Determine the (x, y) coordinate at the center of the cell enclosing the given text.  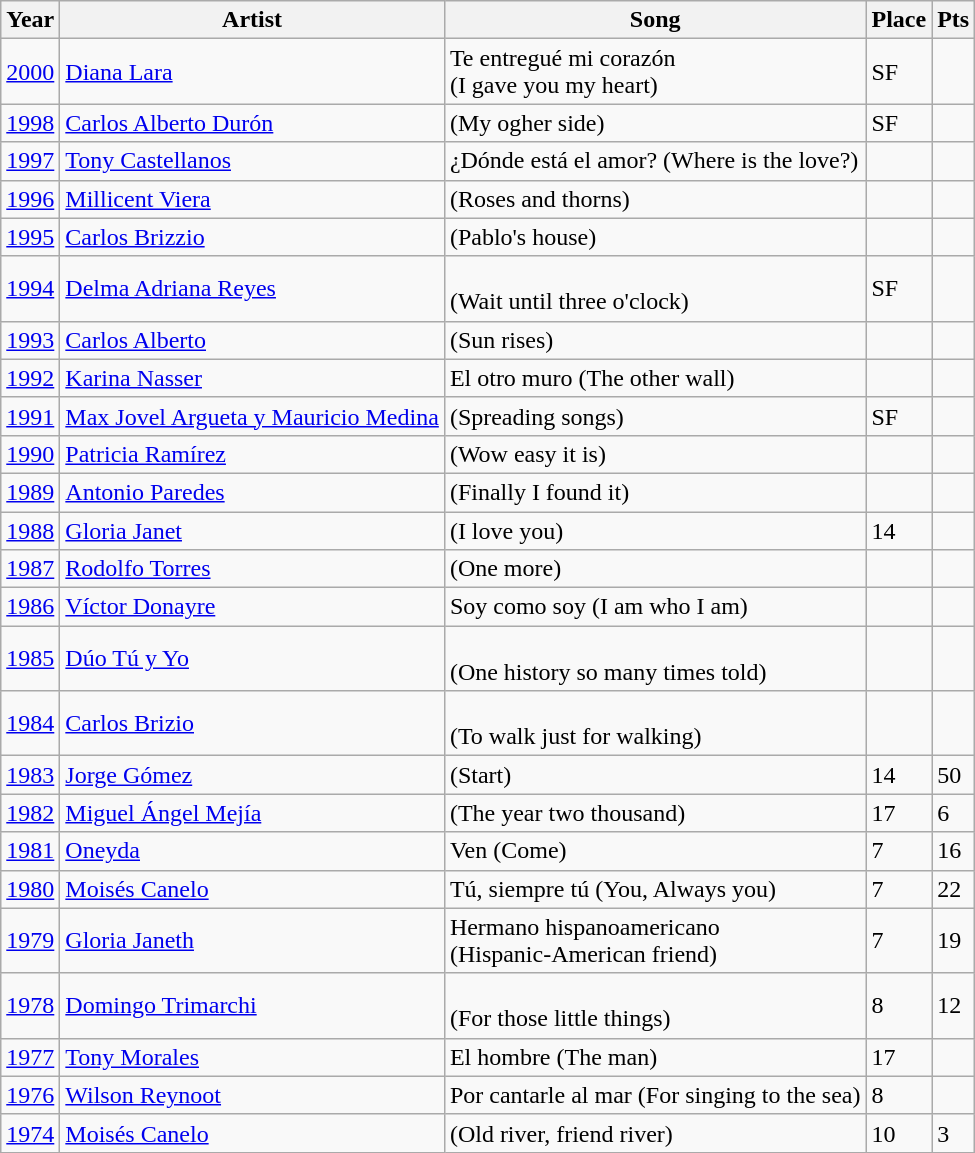
(Old river, friend river) (655, 1133)
Karina Nasser (252, 378)
1985 (30, 658)
Miguel Ángel Mejía (252, 813)
Song (655, 20)
1974 (30, 1133)
(Start) (655, 775)
(Finally I found it) (655, 492)
22 (954, 889)
1980 (30, 889)
Antonio Paredes (252, 492)
19 (954, 940)
Artist (252, 20)
1981 (30, 851)
Carlos Brizzio (252, 237)
Ven (Come) (655, 851)
1982 (30, 813)
1997 (30, 161)
(I love you) (655, 531)
Víctor Donayre (252, 607)
1986 (30, 607)
2000 (30, 72)
(Pablo's house) (655, 237)
1979 (30, 940)
1996 (30, 199)
Pts (954, 20)
(Wow easy it is) (655, 454)
Wilson Reynoot (252, 1095)
Jorge Gómez (252, 775)
Max Jovel Argueta y Mauricio Medina (252, 416)
Oneyda (252, 851)
Carlos Alberto (252, 340)
Millicent Viera (252, 199)
1983 (30, 775)
1977 (30, 1057)
Delma Adriana Reyes (252, 288)
Te entregué mi corazón(I gave you my heart) (655, 72)
6 (954, 813)
(Wait until three o'clock) (655, 288)
1995 (30, 237)
3 (954, 1133)
Year (30, 20)
(For those little things) (655, 1006)
(The year two thousand) (655, 813)
Soy como soy (I am who I am) (655, 607)
(Sun rises) (655, 340)
Gloria Janeth (252, 940)
1992 (30, 378)
Carlos Alberto Durón (252, 123)
Domingo Trimarchi (252, 1006)
12 (954, 1006)
El hombre (The man) (655, 1057)
(To walk just for walking) (655, 724)
(One history so many times told) (655, 658)
(Spreading songs) (655, 416)
Por cantarle al mar (For singing to the sea) (655, 1095)
Patricia Ramírez (252, 454)
¿Dónde está el amor? (Where is the love?) (655, 161)
Diana Lara (252, 72)
Rodolfo Torres (252, 569)
(One more) (655, 569)
Tú, siempre tú (You, Always you) (655, 889)
Carlos Brizio (252, 724)
1984 (30, 724)
Tony Morales (252, 1057)
Tony Castellanos (252, 161)
1993 (30, 340)
10 (899, 1133)
Dúo Tú y Yo (252, 658)
1994 (30, 288)
Hermano hispanoamericano(Hispanic-American friend) (655, 940)
16 (954, 851)
1990 (30, 454)
(Roses and thorns) (655, 199)
1987 (30, 569)
1988 (30, 531)
1976 (30, 1095)
1998 (30, 123)
1978 (30, 1006)
1991 (30, 416)
(My ogher side) (655, 123)
50 (954, 775)
El otro muro (The other wall) (655, 378)
Place (899, 20)
1989 (30, 492)
Gloria Janet (252, 531)
